Output the [X, Y] coordinate of the center of the cell containing the given text.  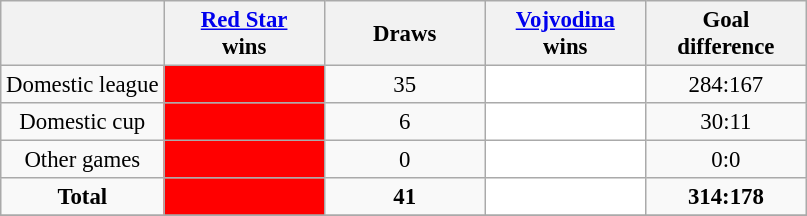
0:0 [726, 160]
Domestic league [82, 85]
Red Starwins [244, 34]
0 [404, 160]
314:178 [726, 197]
Other games [82, 160]
284:167 [726, 85]
35 [404, 85]
Total [82, 197]
41 [404, 197]
Vojvodinawins [566, 34]
6 [404, 122]
Draws [404, 34]
Goaldifference [726, 34]
30:11 [726, 122]
Domestic cup [82, 122]
